Output the (x, y) coordinate of the center of the cell containing the given text.  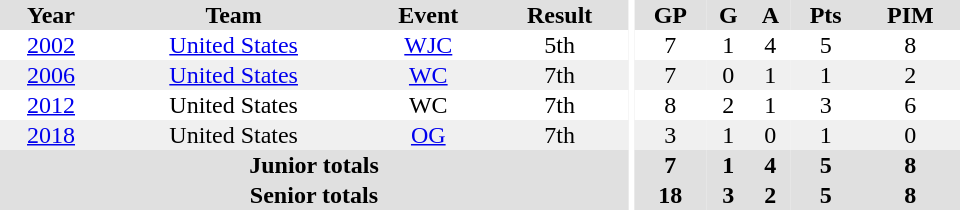
Team (234, 15)
A (770, 15)
2018 (51, 135)
G (728, 15)
5th (560, 45)
OG (428, 135)
Senior totals (314, 195)
Junior totals (314, 165)
GP (670, 15)
Year (51, 15)
2006 (51, 75)
Result (560, 15)
WJC (428, 45)
2012 (51, 105)
2002 (51, 45)
PIM (910, 15)
6 (910, 105)
18 (670, 195)
Event (428, 15)
Pts (826, 15)
